Output the [X, Y] coordinate of the center of the cell containing the given text.  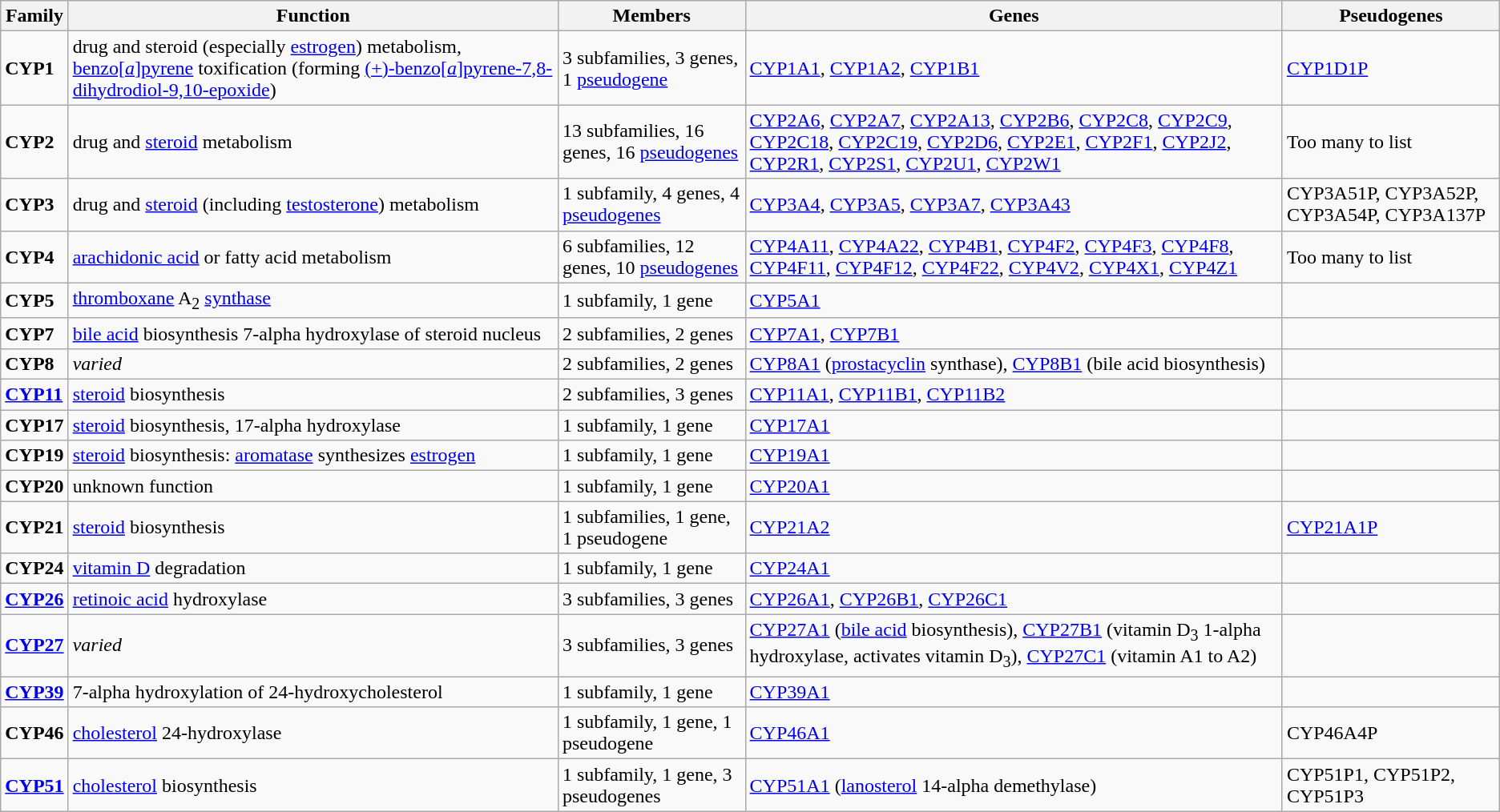
CYP7 [34, 333]
CYP1D1P [1391, 68]
CYP2A6, CYP2A7, CYP2A13, CYP2B6, CYP2C8, CYP2C9, CYP2C18, CYP2C19, CYP2D6, CYP2E1, CYP2F1, CYP2J2, CYP2R1, CYP2S1, CYP2U1, CYP2W1 [1014, 142]
6 subfamilies, 12 genes, 10 pseudogenes [651, 256]
CYP5 [34, 300]
1 subfamily, 1 gene, 3 pseudogenes [651, 785]
CYP5A1 [1014, 300]
drug and steroid (especially estrogen) metabolism, benzo[a]pyrene toxification (forming (+)-benzo[a]pyrene-7,8-dihydrodiol-9,10-epoxide) [312, 68]
CYP51P1, CYP51P2, CYP51P3 [1391, 785]
3 subfamilies, 3 genes, 1 pseudogene [651, 68]
7-alpha hydroxylation of 24-hydroxycholesterol [312, 692]
CYP1A1, CYP1A2, CYP1B1 [1014, 68]
CYP24 [34, 569]
CYP46 [34, 734]
CYP26 [34, 599]
1 subfamily, 1 gene, 1 pseudogene [651, 734]
drug and steroid metabolism [312, 142]
thromboxane A2 synthase [312, 300]
CYP51A1 (lanosterol 14-alpha demethylase) [1014, 785]
Family [34, 16]
arachidonic acid or fatty acid metabolism [312, 256]
CYP20A1 [1014, 486]
13 subfamilies, 16 genes, 16 pseudogenes [651, 142]
cholesterol biosynthesis [312, 785]
CYP3A4, CYP3A5, CYP3A7, CYP3A43 [1014, 205]
CYP27 [34, 645]
CYP46A1 [1014, 734]
unknown function [312, 486]
steroid biosynthesis, 17-alpha hydroxylase [312, 425]
CYP2 [34, 142]
CYP11 [34, 395]
CYP7A1, CYP7B1 [1014, 333]
CYP1 [34, 68]
CYP19 [34, 456]
Function [312, 16]
vitamin D degradation [312, 569]
retinoic acid hydroxylase [312, 599]
CYP21A1P [1391, 527]
CYP17 [34, 425]
CYP27A1 (bile acid biosynthesis), CYP27B1 (vitamin D3 1-alpha hydroxylase, activates vitamin D3), CYP27C1 (vitamin A1 to A2) [1014, 645]
CYP20 [34, 486]
CYP11A1, CYP11B1, CYP11B2 [1014, 395]
1 subfamily, 4 genes, 4 pseudogenes [651, 205]
CYP21 [34, 527]
1 subfamilies, 1 gene, 1 pseudogene [651, 527]
CYP21A2 [1014, 527]
CYP24A1 [1014, 569]
CYP3 [34, 205]
CYP39A1 [1014, 692]
Pseudogenes [1391, 16]
Members [651, 16]
steroid biosynthesis: aromatase synthesizes estrogen [312, 456]
CYP19A1 [1014, 456]
CYP8 [34, 364]
CYP39 [34, 692]
Genes [1014, 16]
CYP51 [34, 785]
CYP26A1, CYP26B1, CYP26C1 [1014, 599]
CYP4A11, CYP4A22, CYP4B1, CYP4F2, CYP4F3, CYP4F8, CYP4F11, CYP4F12, CYP4F22, CYP4V2, CYP4X1, CYP4Z1 [1014, 256]
CYP4 [34, 256]
CYP8A1 (prostacyclin synthase), CYP8B1 (bile acid biosynthesis) [1014, 364]
CYP3A51P, CYP3A52P, CYP3A54P, CYP3A137P [1391, 205]
bile acid biosynthesis 7-alpha hydroxylase of steroid nucleus [312, 333]
cholesterol 24-hydroxylase [312, 734]
CYP17A1 [1014, 425]
CYP46A4P [1391, 734]
2 subfamilies, 3 genes [651, 395]
drug and steroid (including testosterone) metabolism [312, 205]
